Return [x, y] of the center of cell containing provided text 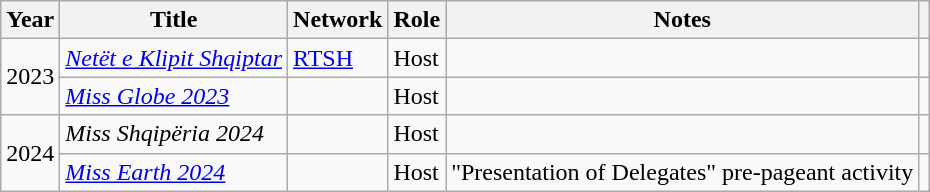
2024 [30, 153]
Network [338, 20]
Notes [682, 20]
Netët e Klipit Shqiptar [174, 58]
Miss Shqipëria 2024 [174, 134]
2023 [30, 77]
Year [30, 20]
Title [174, 20]
RTSH [338, 58]
"Presentation of Delegates" pre-pageant activity [682, 172]
Miss Earth 2024 [174, 172]
Role [417, 20]
Miss Globe 2023 [174, 96]
